Detect which cell encompasses the target text, then output its (x, y) center coordinate. 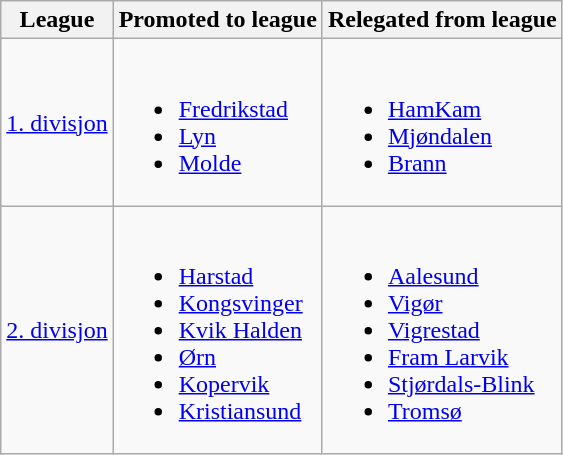
AalesundVigørVigrestadFram LarvikStjørdals-BlinkTromsø (442, 330)
HarstadKongsvingerKvik HaldenØrnKopervikKristiansund (218, 330)
HamKamMjøndalenBrann (442, 122)
Promoted to league (218, 20)
FredrikstadLynMolde (218, 122)
2. divisjon (57, 330)
Relegated from league (442, 20)
1. divisjon (57, 122)
League (57, 20)
